Locate the cell with the specified text and output its [x, y] center coordinate. 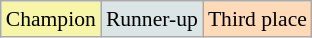
Champion [51, 19]
Runner-up [152, 19]
Third place [258, 19]
